Return (X, Y) of the center of cell containing provided text 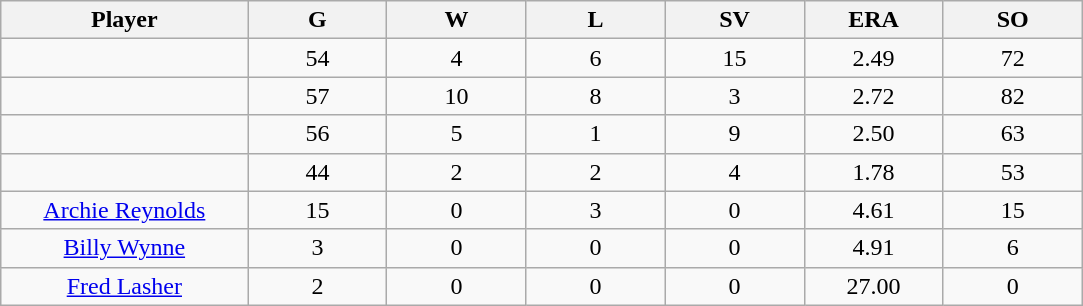
44 (318, 172)
2.50 (874, 134)
W (456, 20)
63 (1012, 134)
Archie Reynolds (124, 210)
54 (318, 58)
Fred Lasher (124, 286)
1 (596, 134)
L (596, 20)
8 (596, 96)
82 (1012, 96)
G (318, 20)
1.78 (874, 172)
SV (734, 20)
ERA (874, 20)
53 (1012, 172)
Billy Wynne (124, 248)
Player (124, 20)
SO (1012, 20)
56 (318, 134)
57 (318, 96)
4.91 (874, 248)
2.72 (874, 96)
9 (734, 134)
5 (456, 134)
72 (1012, 58)
27.00 (874, 286)
4.61 (874, 210)
10 (456, 96)
2.49 (874, 58)
